Pinpoint the cell where the given text exists, returning its [X, Y] midpoint coordinate. 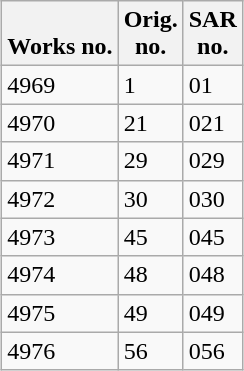
Orig.no. [150, 34]
056 [212, 351]
4971 [60, 161]
4974 [60, 275]
049 [212, 313]
030 [212, 199]
49 [150, 313]
1 [150, 85]
Works no. [60, 34]
048 [212, 275]
4970 [60, 123]
4972 [60, 199]
30 [150, 199]
029 [212, 161]
4976 [60, 351]
45 [150, 237]
29 [150, 161]
SARno. [212, 34]
4975 [60, 313]
4969 [60, 85]
021 [212, 123]
01 [212, 85]
48 [150, 275]
4973 [60, 237]
045 [212, 237]
21 [150, 123]
56 [150, 351]
